Return the (X, Y) coordinate for the center point of the cell that contains the specified text.  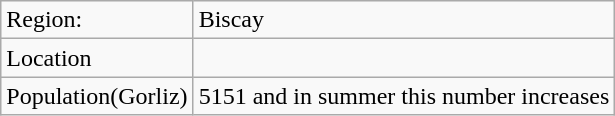
Region: (97, 20)
Population(Gorliz) (97, 96)
Location (97, 58)
Biscay (404, 20)
5151 and in summer this number increases (404, 96)
